Locate the cell with the specified text and output its (x, y) center coordinate. 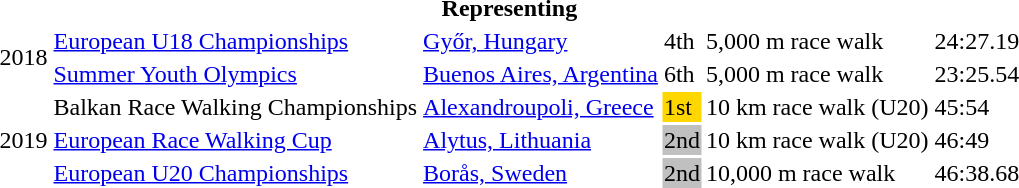
Summer Youth Olympics (236, 74)
Buenos Aires, Argentina (541, 74)
1st (682, 107)
Alytus, Lithuania (541, 140)
European U20 Championships (236, 173)
Győr, Hungary (541, 41)
10,000 m race walk (817, 173)
Balkan Race Walking Championships (236, 107)
European U18 Championships (236, 41)
6th (682, 74)
Borås, Sweden (541, 173)
4th (682, 41)
European Race Walking Cup (236, 140)
Alexandroupoli, Greece (541, 107)
